Capture the cell that displays the provided text and extract its [x, y] central coordinate. 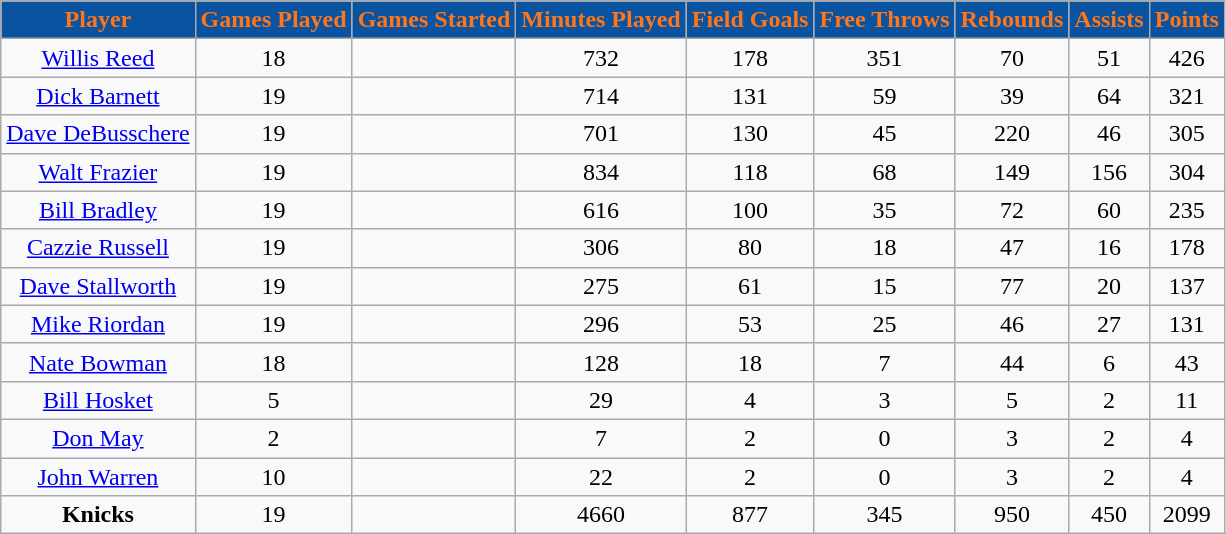
306 [601, 248]
53 [750, 324]
72 [1012, 210]
Minutes Played [601, 20]
714 [601, 96]
Free Throws [884, 20]
4660 [601, 515]
35 [884, 210]
20 [1109, 286]
Don May [98, 438]
68 [884, 172]
2099 [1186, 515]
100 [750, 210]
Dave DeBusschere [98, 134]
Player [98, 20]
47 [1012, 248]
Dick Barnett [98, 96]
Knicks [98, 515]
64 [1109, 96]
51 [1109, 58]
15 [884, 286]
Bill Bradley [98, 210]
351 [884, 58]
11 [1186, 400]
118 [750, 172]
Games Played [274, 20]
834 [601, 172]
128 [601, 362]
149 [1012, 172]
137 [1186, 286]
77 [1012, 286]
70 [1012, 58]
Mike Riordan [98, 324]
450 [1109, 515]
321 [1186, 96]
Games Started [434, 20]
426 [1186, 58]
61 [750, 286]
John Warren [98, 477]
27 [1109, 324]
220 [1012, 134]
296 [601, 324]
39 [1012, 96]
345 [884, 515]
59 [884, 96]
Rebounds [1012, 20]
Willis Reed [98, 58]
304 [1186, 172]
22 [601, 477]
Walt Frazier [98, 172]
10 [274, 477]
Points [1186, 20]
732 [601, 58]
Cazzie Russell [98, 248]
235 [1186, 210]
616 [601, 210]
Nate Bowman [98, 362]
16 [1109, 248]
877 [750, 515]
45 [884, 134]
275 [601, 286]
130 [750, 134]
305 [1186, 134]
156 [1109, 172]
701 [601, 134]
950 [1012, 515]
25 [884, 324]
Assists [1109, 20]
Field Goals [750, 20]
44 [1012, 362]
6 [1109, 362]
60 [1109, 210]
29 [601, 400]
Dave Stallworth [98, 286]
Bill Hosket [98, 400]
43 [1186, 362]
80 [750, 248]
